Search for the cell housing the specified text and yield its (x, y) center coordinate. 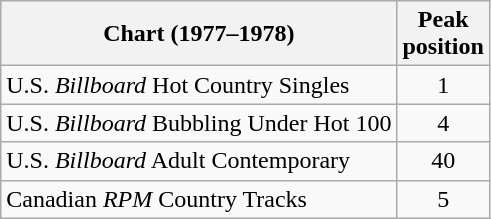
Canadian RPM Country Tracks (199, 199)
Chart (1977–1978) (199, 34)
1 (443, 85)
U.S. Billboard Bubbling Under Hot 100 (199, 123)
U.S. Billboard Adult Contemporary (199, 161)
U.S. Billboard Hot Country Singles (199, 85)
40 (443, 161)
Peakposition (443, 34)
5 (443, 199)
4 (443, 123)
